From the cell containing the given text, extract its center point as [X, Y] coordinate. 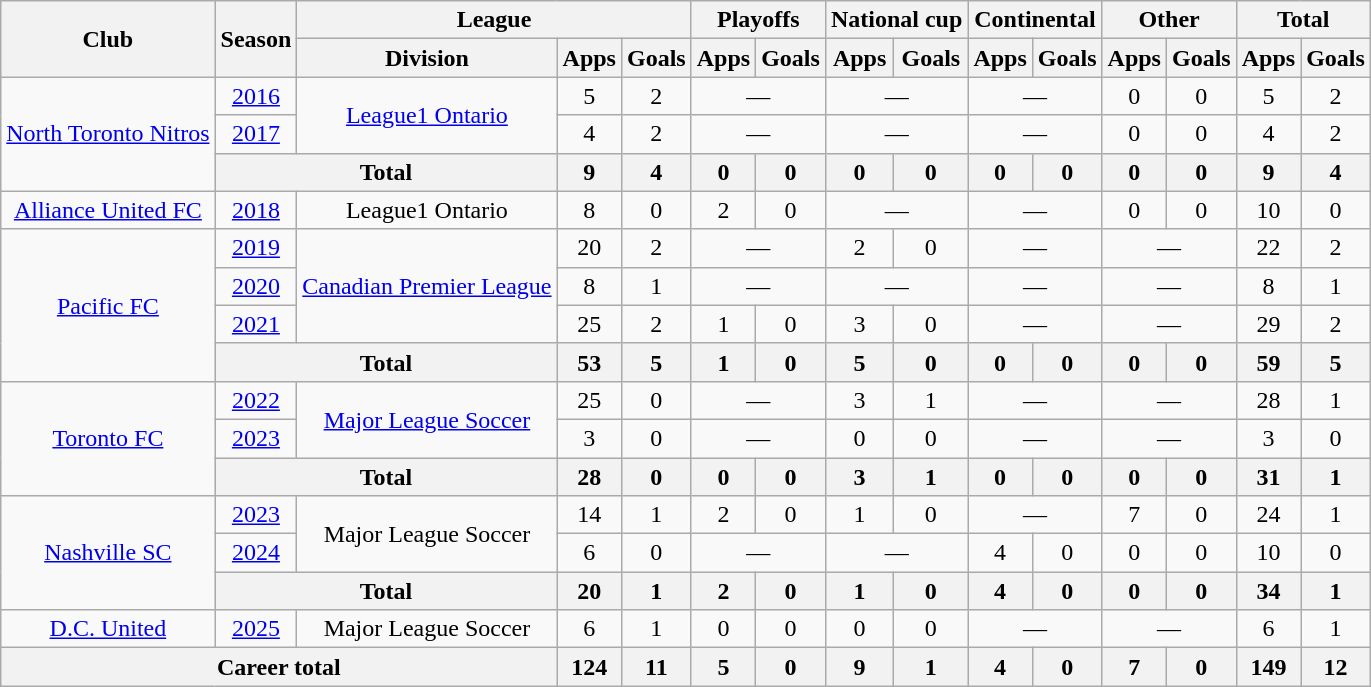
2019 [256, 248]
Career total [279, 667]
2016 [256, 96]
2018 [256, 210]
Playoffs [758, 20]
2024 [256, 553]
D.C. United [108, 629]
Canadian Premier League [427, 286]
59 [1268, 362]
National cup [896, 20]
22 [1268, 248]
34 [1268, 591]
31 [1268, 477]
North Toronto Nitros [108, 134]
2017 [256, 134]
Continental [1035, 20]
12 [1336, 667]
Division [427, 58]
53 [589, 362]
149 [1268, 667]
League [494, 20]
29 [1268, 324]
11 [656, 667]
2020 [256, 286]
24 [1268, 515]
Club [108, 39]
14 [589, 515]
124 [589, 667]
2022 [256, 400]
2025 [256, 629]
Season [256, 39]
Other [1169, 20]
Alliance United FC [108, 210]
Pacific FC [108, 305]
Nashville SC [108, 553]
2021 [256, 324]
Toronto FC [108, 438]
